Output the (x, y) coordinate of the center of the cell containing the given text.  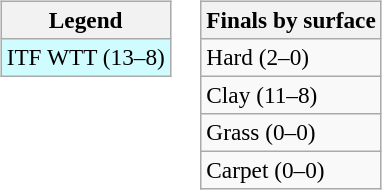
Legend (86, 20)
ITF WTT (13–8) (86, 57)
Finals by surface (291, 20)
Grass (0–0) (291, 133)
Clay (11–8) (291, 95)
Carpet (0–0) (291, 171)
Hard (2–0) (291, 57)
